Output the [x, y] coordinate of the center of the cell containing the given text.  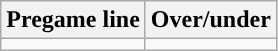
Pregame line [74, 20]
Over/under [210, 20]
